Identify which cell holds the provided text, then report its [x, y] central coordinate. 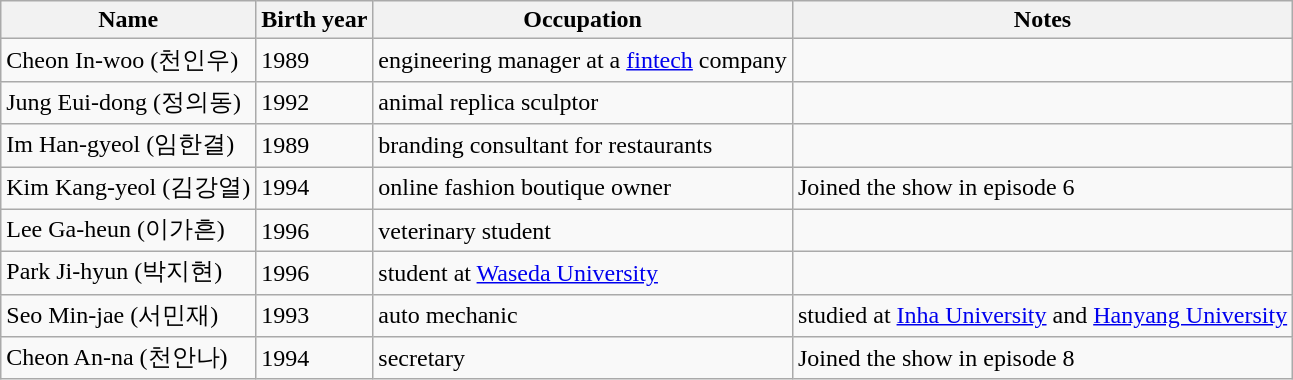
veterinary student [583, 230]
online fashion boutique owner [583, 188]
Joined the show in episode 6 [1042, 188]
Park Ji-hyun (박지현) [128, 274]
Joined the show in episode 8 [1042, 358]
Occupation [583, 20]
student at Waseda University [583, 274]
Cheon In-woo (천인우) [128, 60]
Notes [1042, 20]
engineering manager at a fintech company [583, 60]
auto mechanic [583, 316]
animal replica sculptor [583, 102]
studied at Inha University and Hanyang University [1042, 316]
Cheon An-na (천안나) [128, 358]
Kim Kang-yeol (김강열) [128, 188]
branding consultant for restaurants [583, 146]
Seo Min-jae (서민재) [128, 316]
Jung Eui-dong (정의동) [128, 102]
Im Han-gyeol (임한결) [128, 146]
Name [128, 20]
Birth year [314, 20]
Lee Ga-heun (이가흔) [128, 230]
1993 [314, 316]
1992 [314, 102]
secretary [583, 358]
